Determine the [x, y] coordinate at the center of the cell enclosing the given text.  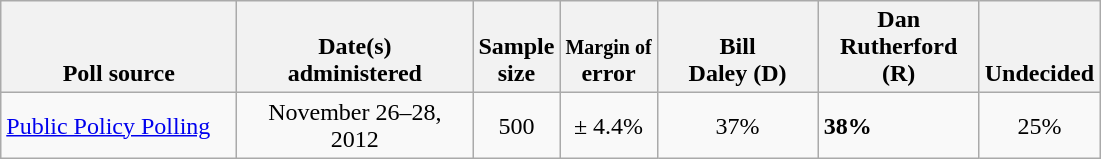
BillDaley (D) [738, 47]
Public Policy Polling [119, 126]
Samplesize [516, 47]
37% [738, 126]
Poll source [119, 47]
± 4.4% [608, 126]
Date(s)administered [355, 47]
November 26–28, 2012 [355, 126]
38% [898, 126]
Margin oferror [608, 47]
500 [516, 126]
DanRutherford (R) [898, 47]
25% [1039, 126]
Undecided [1039, 47]
